Determine the [x, y] coordinate at the center of the cell enclosing the given text.  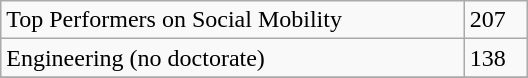
138 [496, 58]
Engineering (no doctorate) [233, 58]
Top Performers on Social Mobility [233, 20]
207 [496, 20]
